For the text-containing cell, return its midpoint in [X, Y] coordinate format. 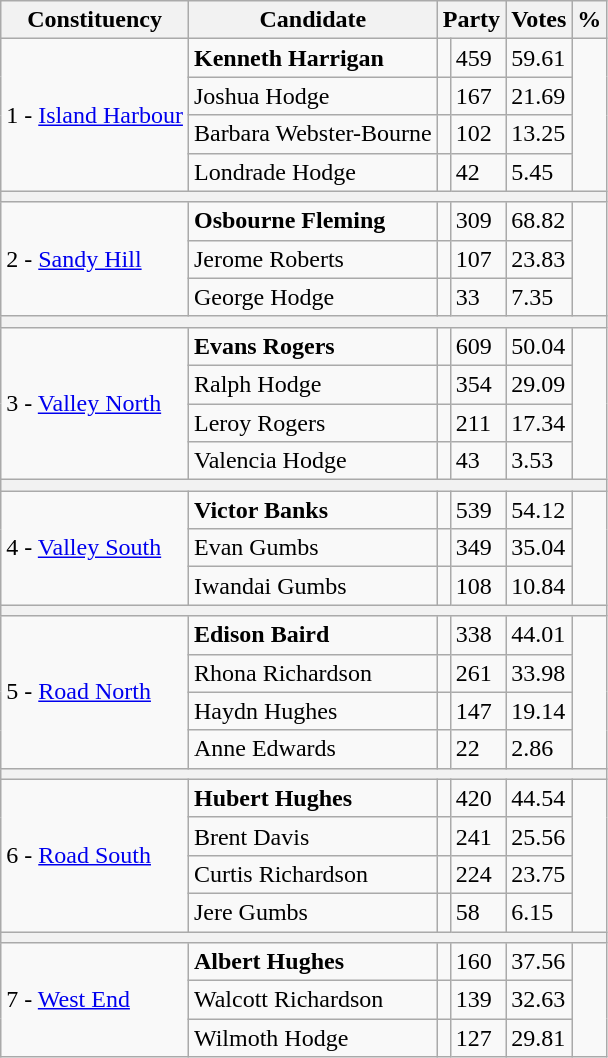
Barbara Webster-Bourne [312, 134]
107 [478, 259]
349 [478, 548]
23.83 [539, 259]
Leroy Rogers [312, 423]
Joshua Hodge [312, 96]
Rhona Richardson [312, 673]
3 - Valley North [95, 403]
420 [478, 798]
211 [478, 423]
Ralph Hodge [312, 384]
4 - Valley South [95, 548]
Evan Gumbs [312, 548]
2 - Sandy Hill [95, 259]
7 - West End [95, 1000]
102 [478, 134]
13.25 [539, 134]
Haydn Hughes [312, 711]
Wilmoth Hodge [312, 1038]
19.14 [539, 711]
Londrade Hodge [312, 172]
22 [478, 749]
Edison Baird [312, 635]
Hubert Hughes [312, 798]
32.63 [539, 1000]
33.98 [539, 673]
Curtis Richardson [312, 874]
Albert Hughes [312, 962]
43 [478, 461]
6.15 [539, 912]
50.04 [539, 346]
Evans Rogers [312, 346]
Walcott Richardson [312, 1000]
5 - Road North [95, 692]
147 [478, 711]
354 [478, 384]
3.53 [539, 461]
108 [478, 586]
241 [478, 836]
59.61 [539, 58]
44.01 [539, 635]
Kenneth Harrigan [312, 58]
33 [478, 297]
George Hodge [312, 297]
68.82 [539, 221]
58 [478, 912]
539 [478, 510]
224 [478, 874]
Victor Banks [312, 510]
Brent Davis [312, 836]
Jere Gumbs [312, 912]
1 - Island Harbour [95, 115]
23.75 [539, 874]
Jerome Roberts [312, 259]
609 [478, 346]
17.34 [539, 423]
35.04 [539, 548]
5.45 [539, 172]
7.35 [539, 297]
54.12 [539, 510]
Anne Edwards [312, 749]
Valencia Hodge [312, 461]
459 [478, 58]
25.56 [539, 836]
160 [478, 962]
44.54 [539, 798]
Candidate [312, 20]
309 [478, 221]
21.69 [539, 96]
Iwandai Gumbs [312, 586]
Votes [539, 20]
Constituency [95, 20]
42 [478, 172]
261 [478, 673]
29.81 [539, 1038]
2.86 [539, 749]
127 [478, 1038]
% [590, 20]
139 [478, 1000]
167 [478, 96]
29.09 [539, 384]
338 [478, 635]
10.84 [539, 586]
Osbourne Fleming [312, 221]
Party [471, 20]
6 - Road South [95, 855]
37.56 [539, 962]
